Return (x, y) of the center of cell containing provided text 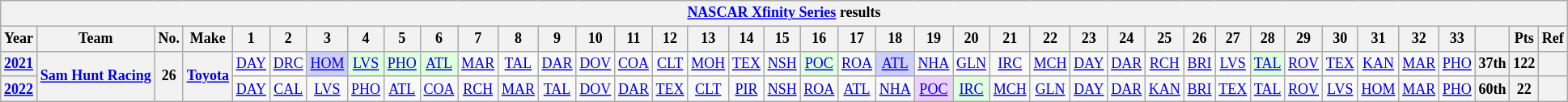
31 (1379, 39)
28 (1268, 39)
Ref (1553, 39)
27 (1233, 39)
19 (934, 39)
Team (95, 39)
11 (634, 39)
Year (19, 39)
1 (251, 39)
25 (1164, 39)
MOH (709, 63)
13 (709, 39)
Make (207, 39)
5 (401, 39)
No. (168, 39)
2021 (19, 63)
14 (747, 39)
16 (819, 39)
60th (1492, 89)
15 (782, 39)
6 (439, 39)
122 (1524, 63)
24 (1126, 39)
29 (1304, 39)
Pts (1524, 39)
8 (519, 39)
37th (1492, 63)
DRC (288, 63)
PIR (747, 89)
CAL (288, 89)
NASCAR Xfinity Series results (784, 13)
33 (1456, 39)
2022 (19, 89)
7 (478, 39)
Toyota (207, 76)
10 (595, 39)
18 (895, 39)
2 (288, 39)
21 (1010, 39)
32 (1419, 39)
23 (1089, 39)
12 (670, 39)
4 (366, 39)
30 (1340, 39)
17 (858, 39)
9 (557, 39)
3 (327, 39)
20 (972, 39)
Sam Hunt Racing (95, 76)
